Detect which cell encompasses the target text, then output its [x, y] center coordinate. 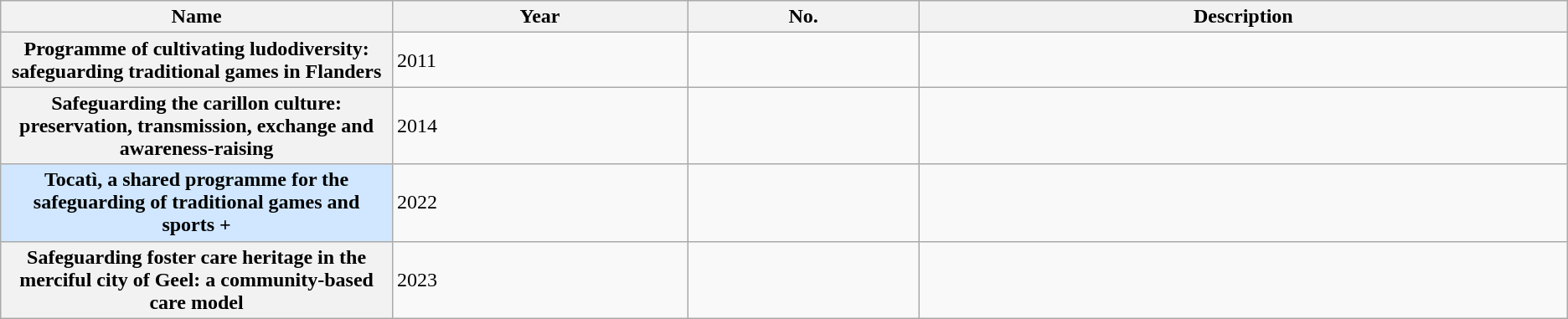
2011 [539, 60]
2023 [539, 280]
2022 [539, 203]
Programme of cultivating ludodiversity: safeguarding traditional games in Flanders [197, 60]
Year [539, 17]
No. [804, 17]
2014 [539, 126]
Safeguarding foster care heritage in the merciful city of Geel: a community-based care model [197, 280]
Description [1243, 17]
Tocatì, a shared programme for the safeguarding of traditional games and sports + [197, 203]
Safeguarding the carillon culture: preservation, transmission, exchange and awareness-raising [197, 126]
Name [197, 17]
